Detect which cell encompasses the target text, then output its [x, y] center coordinate. 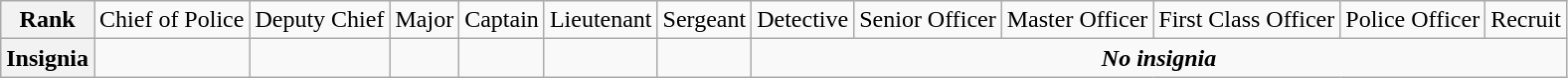
Police Officer [1413, 20]
First Class Officer [1247, 20]
No insignia [1159, 58]
Insignia [48, 58]
Master Officer [1078, 20]
Detective [803, 20]
Deputy Chief [320, 20]
Major [425, 20]
Recruit [1526, 20]
Chief of Police [172, 20]
Rank [48, 20]
Senior Officer [929, 20]
Lieutenant [601, 20]
Captain [502, 20]
Sergeant [704, 20]
